Identify which cell holds the provided text, then report its (X, Y) central coordinate. 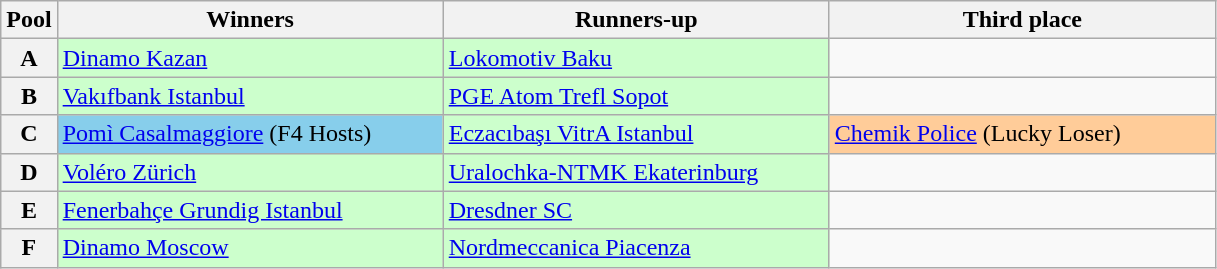
Runners-up (636, 20)
Nordmeccanica Piacenza (636, 248)
Vakıfbank Istanbul (250, 96)
Pomì Casalmaggiore (F4 Hosts) (250, 134)
A (29, 58)
Pool (29, 20)
Voléro Zürich (250, 172)
Fenerbahçe Grundig Istanbul (250, 210)
Dresdner SC (636, 210)
Dinamo Moscow (250, 248)
B (29, 96)
Winners (250, 20)
Chemik Police (Lucky Loser) (1022, 134)
PGE Atom Trefl Sopot (636, 96)
D (29, 172)
C (29, 134)
E (29, 210)
Lokomotiv Baku (636, 58)
F (29, 248)
Eczacıbaşı VitrA Istanbul (636, 134)
Third place (1022, 20)
Dinamo Kazan (250, 58)
Uralochka-NTMK Ekaterinburg (636, 172)
